Find where the given text appears and provide that cell's center as (X, Y) coordinate. 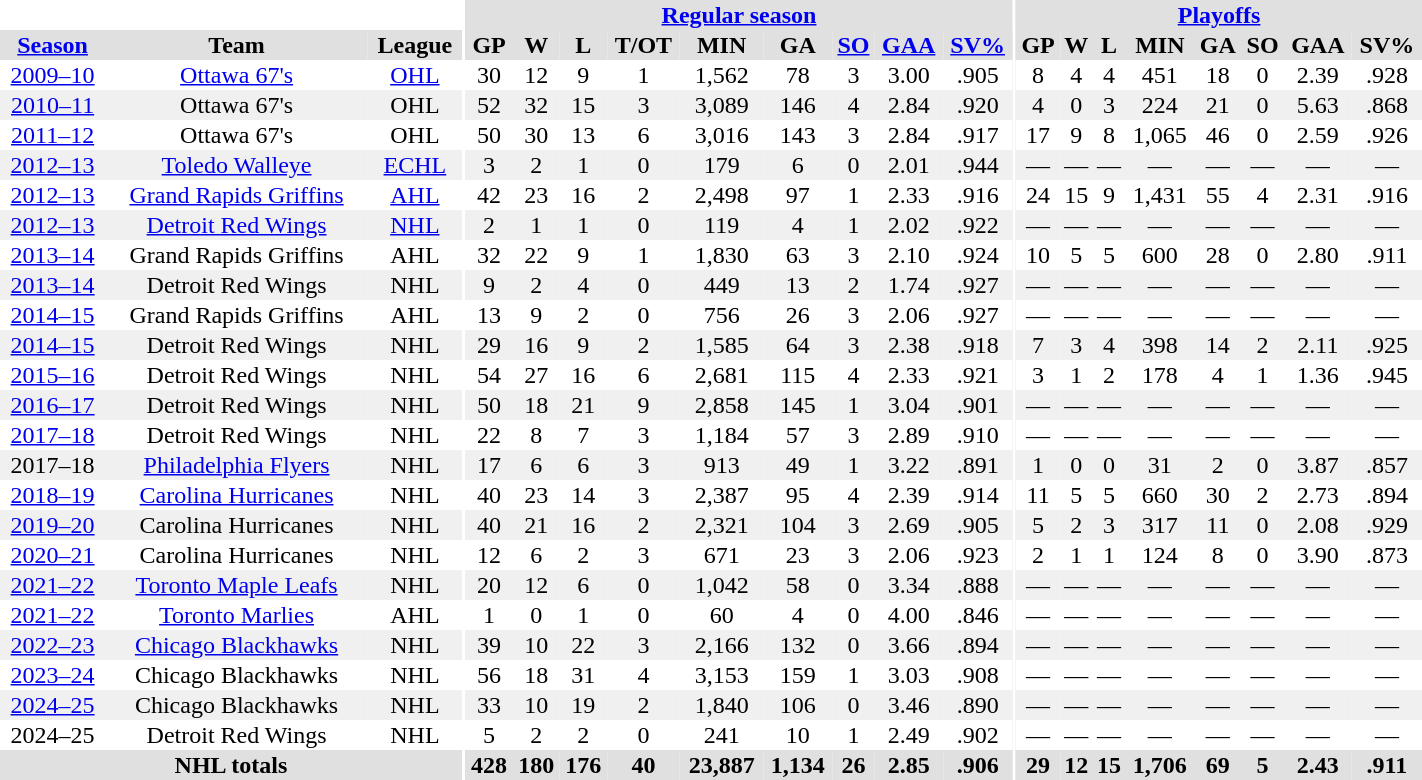
.910 (978, 435)
2.01 (909, 165)
224 (1160, 105)
1,184 (722, 435)
63 (798, 255)
2.02 (909, 225)
451 (1160, 75)
.928 (1387, 75)
Regular season (738, 15)
179 (722, 165)
2009–10 (52, 75)
Toronto Maple Leafs (236, 585)
3.04 (909, 405)
Playoffs (1219, 15)
.920 (978, 105)
2.73 (1318, 495)
20 (488, 585)
3,153 (722, 675)
159 (798, 675)
3,089 (722, 105)
2.49 (909, 735)
2.69 (909, 525)
.906 (978, 765)
1,431 (1160, 195)
2016–17 (52, 405)
115 (798, 375)
913 (722, 465)
57 (798, 435)
671 (722, 555)
2,166 (722, 645)
28 (1218, 255)
2023–24 (52, 675)
Philadelphia Flyers (236, 465)
180 (536, 765)
178 (1160, 375)
3.34 (909, 585)
Season (52, 45)
33 (488, 705)
756 (722, 315)
3.46 (909, 705)
2,681 (722, 375)
145 (798, 405)
.918 (978, 345)
2022–23 (52, 645)
54 (488, 375)
2.10 (909, 255)
.857 (1387, 465)
19 (584, 705)
2020–21 (52, 555)
2.59 (1318, 135)
2.11 (1318, 345)
2,498 (722, 195)
3.22 (909, 465)
2,858 (722, 405)
.921 (978, 375)
ECHL (415, 165)
League (415, 45)
58 (798, 585)
.901 (978, 405)
2.31 (1318, 195)
428 (488, 765)
42 (488, 195)
.902 (978, 735)
1.36 (1318, 375)
2.80 (1318, 255)
2.89 (909, 435)
.908 (978, 675)
Toronto Marlies (236, 615)
132 (798, 645)
46 (1218, 135)
119 (722, 225)
.926 (1387, 135)
.891 (978, 465)
660 (1160, 495)
2.38 (909, 345)
78 (798, 75)
NHL totals (231, 765)
176 (584, 765)
.914 (978, 495)
398 (1160, 345)
600 (1160, 255)
2011–12 (52, 135)
95 (798, 495)
.924 (978, 255)
1,706 (1160, 765)
106 (798, 705)
104 (798, 525)
.929 (1387, 525)
1,830 (722, 255)
3.87 (1318, 465)
.873 (1387, 555)
124 (1160, 555)
2.85 (909, 765)
97 (798, 195)
5.63 (1318, 105)
1,562 (722, 75)
146 (798, 105)
69 (1218, 765)
.944 (978, 165)
64 (798, 345)
143 (798, 135)
55 (1218, 195)
Toledo Walleye (236, 165)
3.66 (909, 645)
1,134 (798, 765)
.945 (1387, 375)
1,065 (1160, 135)
.868 (1387, 105)
.917 (978, 135)
1,585 (722, 345)
.890 (978, 705)
T/OT (644, 45)
2018–19 (52, 495)
.923 (978, 555)
Team (236, 45)
23,887 (722, 765)
52 (488, 105)
317 (1160, 525)
2.43 (1318, 765)
2.08 (1318, 525)
2,387 (722, 495)
1.74 (909, 285)
3.00 (909, 75)
49 (798, 465)
2010–11 (52, 105)
.888 (978, 585)
449 (722, 285)
39 (488, 645)
27 (536, 375)
3.03 (909, 675)
1,042 (722, 585)
24 (1038, 195)
.922 (978, 225)
3,016 (722, 135)
4.00 (909, 615)
.925 (1387, 345)
56 (488, 675)
241 (722, 735)
2015–16 (52, 375)
60 (722, 615)
.846 (978, 615)
1,840 (722, 705)
2019–20 (52, 525)
3.90 (1318, 555)
2,321 (722, 525)
